Detect which cell encompasses the target text, then output its (x, y) center coordinate. 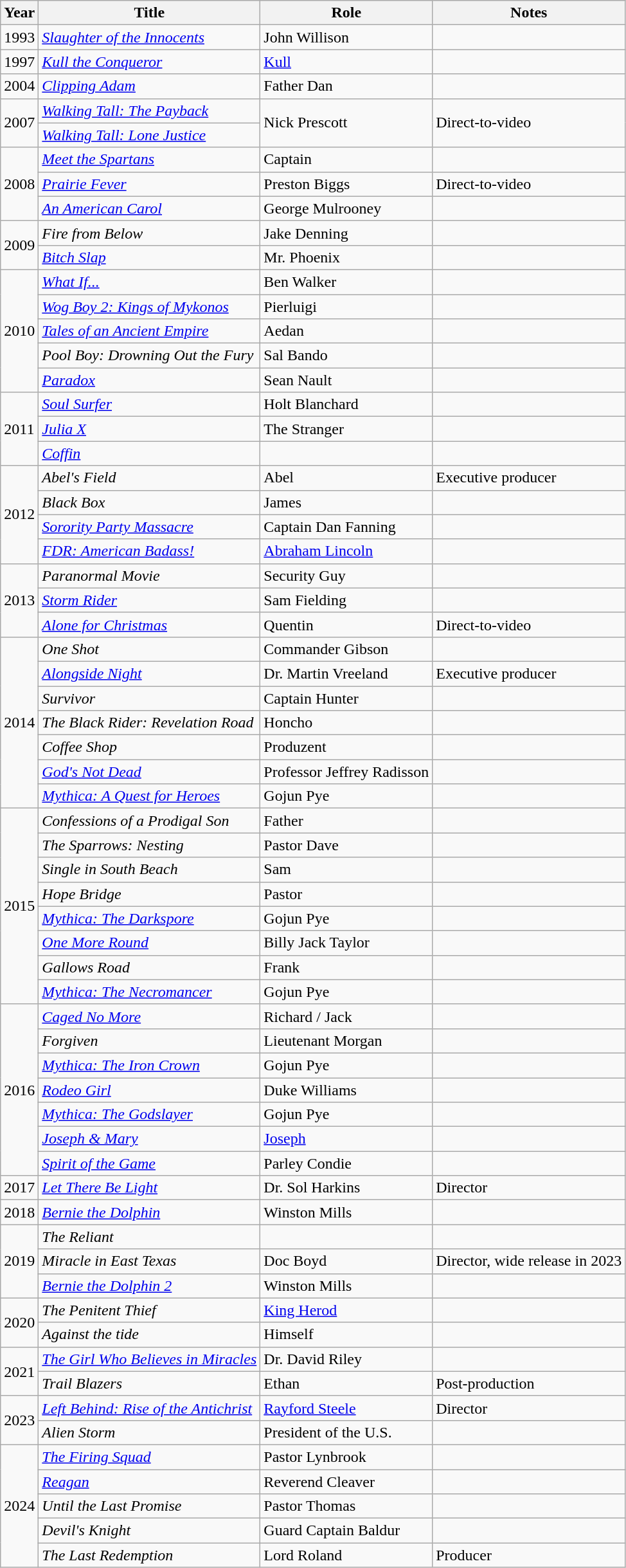
Bernie the Dolphin 2 (149, 1286)
Rayford Steele (346, 1408)
2018 (19, 1212)
An American Carol (149, 208)
God's Not Dead (149, 772)
Producer (529, 1555)
2009 (19, 245)
Bernie the Dolphin (149, 1212)
Captain (346, 160)
Mythica: The Godslayer (149, 1115)
Against the tide (149, 1335)
Kull (346, 62)
Fire from Below (149, 233)
2007 (19, 123)
Kull the Conqueror (149, 62)
Reagan (149, 1481)
Survivor (149, 698)
Mythica: The Darkspore (149, 918)
The Girl Who Believes in Miracles (149, 1359)
Walking Tall: The Payback (149, 111)
1993 (19, 37)
King Herod (346, 1310)
2008 (19, 184)
Father Dan (346, 86)
Wog Boy 2: Kings of Mykonos (149, 307)
Nick Prescott (346, 123)
George Mulrooney (346, 208)
Sam (346, 870)
Holt Blanchard (346, 405)
Tales of an Ancient Empire (149, 331)
Gallows Road (149, 967)
Honcho (346, 723)
Richard / Jack (346, 1016)
Miracle in East Texas (149, 1261)
Pierluigi (346, 307)
Rodeo Girl (149, 1090)
Produzent (346, 747)
James (346, 502)
Confessions of a Prodigal Son (149, 821)
2012 (19, 515)
2021 (19, 1371)
Until the Last Promise (149, 1506)
Clipping Adam (149, 86)
2023 (19, 1420)
Duke Williams (346, 1090)
Abel's Field (149, 478)
Lieutenant Morgan (346, 1041)
Commander Gibson (346, 649)
Doc Boyd (346, 1261)
Soul Surfer (149, 405)
Dr. Sol Harkins (346, 1188)
Sean Nault (346, 380)
One More Round (149, 943)
2020 (19, 1322)
Post-production (529, 1383)
Paradox (149, 380)
Devil's Knight (149, 1531)
Aedan (346, 331)
Professor Jeffrey Radisson (346, 772)
Storm Rider (149, 600)
The Last Redemption (149, 1555)
Forgiven (149, 1041)
Pool Boy: Drowning Out the Fury (149, 356)
Black Box (149, 502)
Role (346, 13)
President of the U.S. (346, 1432)
Left Behind: Rise of the Antichrist (149, 1408)
1997 (19, 62)
Year (19, 13)
Father (346, 821)
What If... (149, 282)
Bitch Slap (149, 257)
Pastor Thomas (346, 1506)
FDR: American Badass! (149, 551)
John Willison (346, 37)
Billy Jack Taylor (346, 943)
Coffin (149, 453)
2013 (19, 600)
Ben Walker (346, 282)
2019 (19, 1261)
Let There Be Light (149, 1188)
Preston Biggs (346, 184)
2015 (19, 906)
2016 (19, 1089)
Frank (346, 967)
The Firing Squad (149, 1457)
Captain Dan Fanning (346, 527)
Spirit of the Game (149, 1163)
The Reliant (149, 1237)
Pastor Dave (346, 845)
Captain Hunter (346, 698)
Security Guy (346, 576)
The Stranger (346, 429)
Joseph (346, 1139)
Alongside Night (149, 673)
Director, wide release in 2023 (529, 1261)
Parley Condie (346, 1163)
Pastor Lynbrook (346, 1457)
Mythica: The Iron Crown (149, 1065)
Alien Storm (149, 1432)
2024 (19, 1506)
The Sparrows: Nesting (149, 845)
Caged No More (149, 1016)
Dr. Martin Vreeland (346, 673)
Mythica: The Necromancer (149, 992)
Abraham Lincoln (346, 551)
Alone for Christmas (149, 624)
Hope Bridge (149, 894)
Trail Blazers (149, 1383)
Quentin (346, 624)
Notes (529, 13)
2004 (19, 86)
Lord Roland (346, 1555)
Jake Denning (346, 233)
Coffee Shop (149, 747)
The Penitent Thief (149, 1310)
Dr. David Riley (346, 1359)
Paranormal Movie (149, 576)
2014 (19, 722)
The Black Rider: Revelation Road (149, 723)
Sam Fielding (346, 600)
Sorority Party Massacre (149, 527)
One Shot (149, 649)
Prairie Fever (149, 184)
Title (149, 13)
Mr. Phoenix (346, 257)
Abel (346, 478)
Ethan (346, 1383)
Joseph & Mary (149, 1139)
2010 (19, 331)
Slaughter of the Innocents (149, 37)
Single in South Beach (149, 870)
Walking Tall: Lone Justice (149, 135)
Meet the Spartans (149, 160)
2011 (19, 429)
Himself (346, 1335)
Reverend Cleaver (346, 1481)
Julia X (149, 429)
2017 (19, 1188)
Mythica: A Quest for Heroes (149, 796)
Guard Captain Baldur (346, 1531)
Pastor (346, 894)
Sal Bando (346, 356)
